For the text-containing cell, return its midpoint in [X, Y] coordinate format. 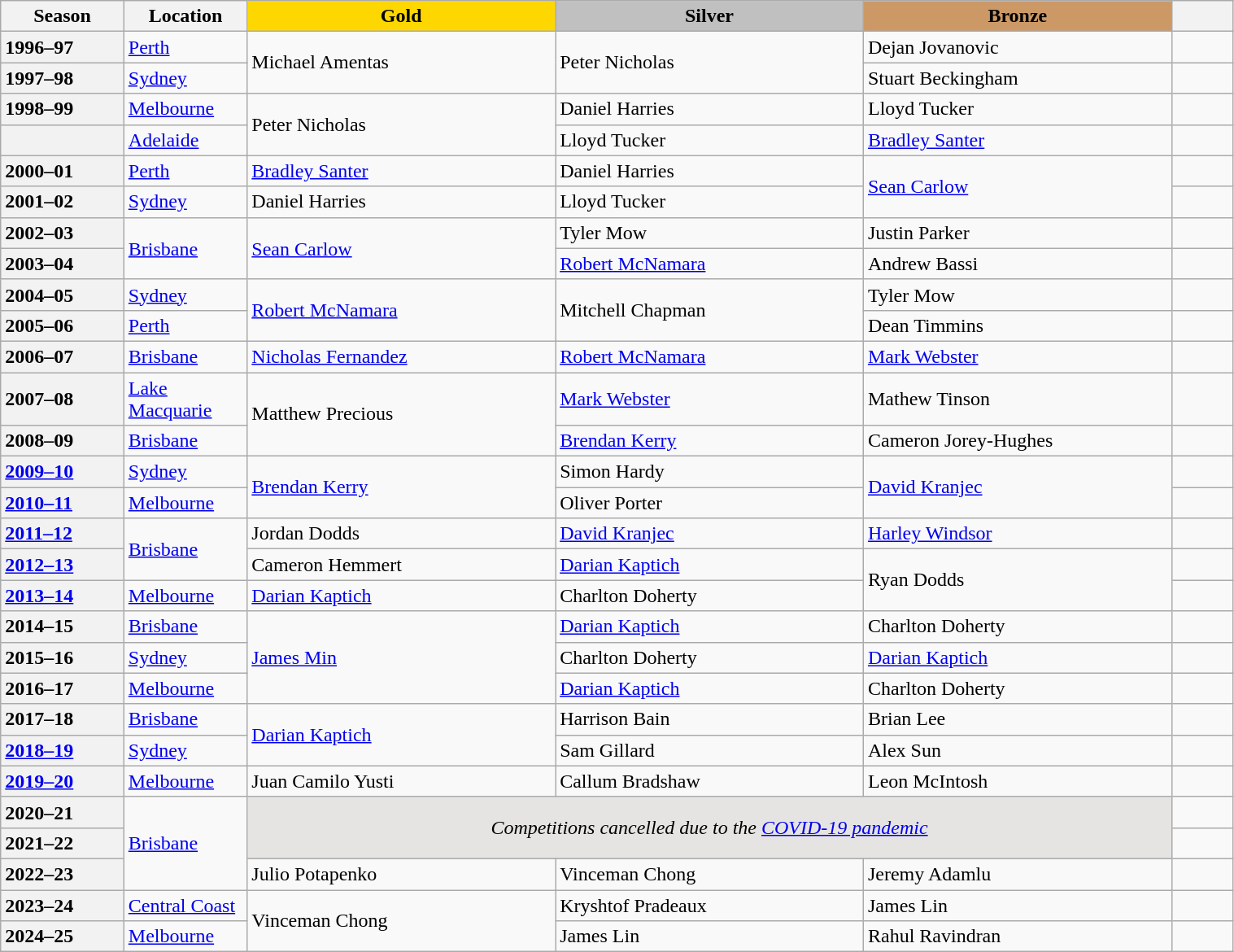
Nicholas Fernandez [402, 356]
2010–11 [63, 503]
Season [63, 16]
Competitions cancelled due to the COVID-19 pandemic [709, 828]
Mitchell Chapman [709, 310]
Cameron Jorey-Hughes [1017, 441]
2017–18 [63, 719]
1998–99 [63, 109]
2015–16 [63, 657]
2011–12 [63, 534]
2002–03 [63, 233]
Mathew Tinson [1017, 399]
Jordan Dodds [402, 534]
Location [185, 16]
2000–01 [63, 171]
2013–14 [63, 596]
Simon Hardy [709, 472]
Oliver Porter [709, 503]
2001–02 [63, 202]
Ryan Dodds [1017, 580]
Harrison Bain [709, 719]
2022–23 [63, 874]
2004–05 [63, 295]
1997–98 [63, 78]
2012–13 [63, 565]
2007–08 [63, 399]
Silver [709, 16]
Adelaide [185, 140]
2016–17 [63, 688]
1996–97 [63, 47]
2019–20 [63, 781]
Central Coast [185, 906]
2005–06 [63, 325]
2023–24 [63, 906]
Michael Amentas [402, 63]
Andrew Bassi [1017, 264]
Julio Potapenko [402, 874]
Stuart Beckingham [1017, 78]
Bronze [1017, 16]
2020–21 [63, 812]
Brian Lee [1017, 719]
Harley Windsor [1017, 534]
Alex Sun [1017, 750]
Rahul Ravindran [1017, 937]
2009–10 [63, 472]
Leon McIntosh [1017, 781]
Lake Macquarie [185, 399]
Matthew Precious [402, 415]
2008–09 [63, 441]
Gold [402, 16]
2006–07 [63, 356]
2018–19 [63, 750]
Cameron Hemmert [402, 565]
2024–25 [63, 937]
Justin Parker [1017, 233]
Callum Bradshaw [709, 781]
2021–22 [63, 843]
Dean Timmins [1017, 325]
Juan Camilo Yusti [402, 781]
Jeremy Adamlu [1017, 874]
2014–15 [63, 627]
Kryshtof Pradeaux [709, 906]
James Min [402, 657]
Dejan Jovanovic [1017, 47]
2003–04 [63, 264]
Sam Gillard [709, 750]
